Pinpoint the cell where the given text exists, returning its [X, Y] midpoint coordinate. 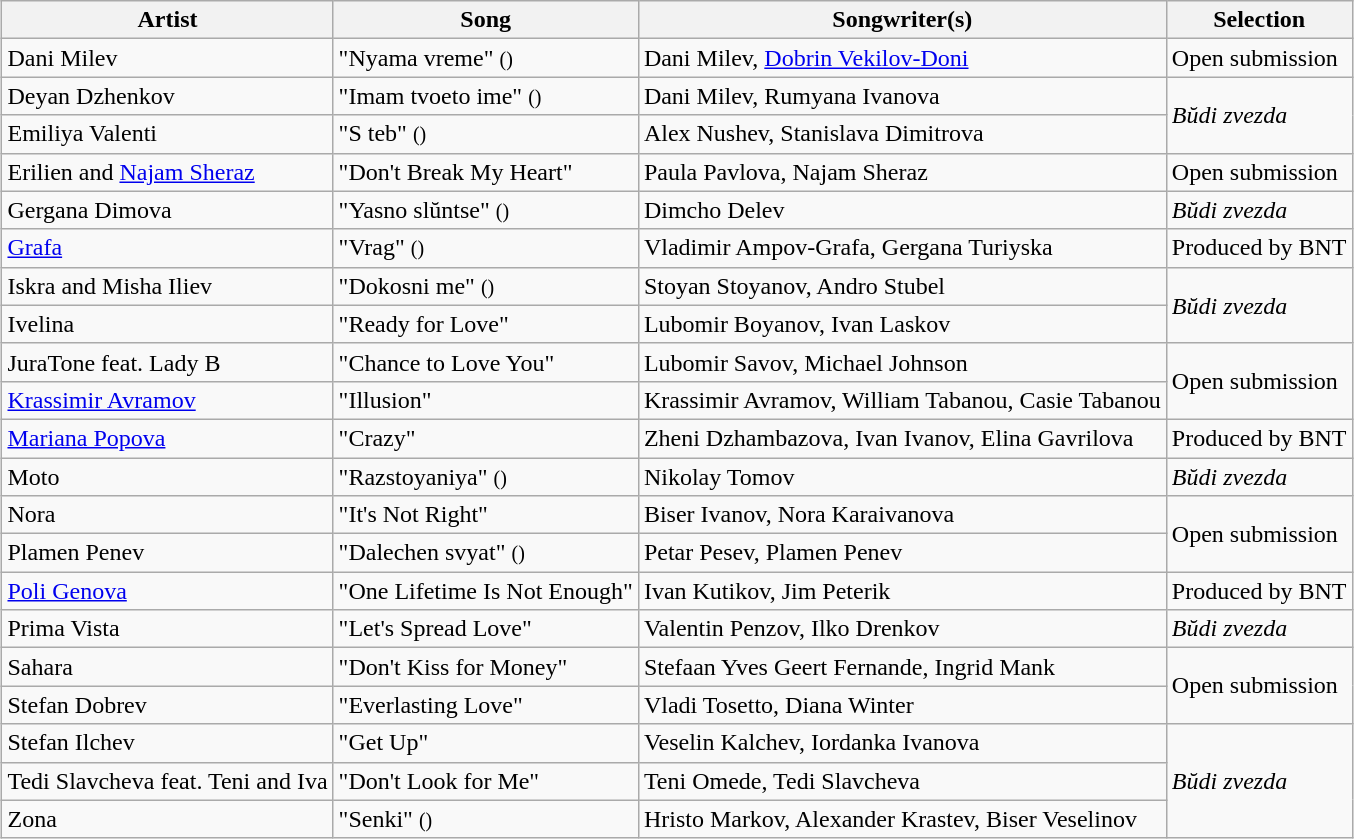
Iskra and Misha Iliev [168, 286]
Lubomir Boyanov, Ivan Laskov [902, 324]
Songwriter(s) [902, 20]
Emiliya Valenti [168, 134]
Hristo Markov, Alexander Krastev, Biser Veselinov [902, 819]
"Razstoyaniya" () [486, 477]
JuraTone feat. Lady B [168, 362]
"Dalechen svyat" () [486, 553]
Veselin Kalchev, Iordanka Ivanova [902, 743]
Poli Genova [168, 591]
Stefaan Yves Geert Fernande, Ingrid Mank [902, 667]
Artist [168, 20]
Moto [168, 477]
Petar Pesev, Plamen Penev [902, 553]
Paula Pavlova, Najam Sheraz [902, 172]
"Chance to Love You" [486, 362]
Sahara [168, 667]
Biser Ivanov, Nora Karaivanova [902, 515]
Teni Omede, Tedi Slavcheva [902, 781]
Nora [168, 515]
Stoyan Stoyanov, Andro Stubel [902, 286]
Erilien and Najam Sheraz [168, 172]
Alex Nushev, Stanislava Dimitrova [902, 134]
Deyan Dzhenkov [168, 96]
"Everlasting Love" [486, 705]
Tedi Slavcheva feat. Teni and Iva [168, 781]
Dani Milev, Dobrin Vekilov-Doni [902, 58]
"Senki" () [486, 819]
Dani Milev, Rumyana Ivanova [902, 96]
"Get Up" [486, 743]
Krassimir Avramov [168, 400]
"Let's Spread Love" [486, 629]
Nikolay Tomov [902, 477]
Zheni Dzhambazova, Ivan Ivanov, Elina Gavrilova [902, 438]
"One Lifetime Is Not Enough" [486, 591]
Dani Milev [168, 58]
Stefan Dobrev [168, 705]
"Crazy" [486, 438]
"Don't Look for Me" [486, 781]
Prima Vista [168, 629]
Zona [168, 819]
Grafa [168, 248]
"Vrag" () [486, 248]
Song [486, 20]
"Yasno slŭntse" () [486, 210]
"Don't Break My Heart" [486, 172]
Krassimir Avramov, William Tabanou, Casie Tabanou [902, 400]
"Nyama vreme" () [486, 58]
"Dokosni me" () [486, 286]
Ivan Kutikov, Jim Peterik [902, 591]
Vladimir Ampov-Grafa, Gergana Turiyska [902, 248]
"Don't Kiss for Money" [486, 667]
Gergana Dimova [168, 210]
Mariana Popova [168, 438]
"S teb" () [486, 134]
Vladi Tosetto, Diana Winter [902, 705]
Ivelina [168, 324]
"Imam tvoeto ime" () [486, 96]
Lubomir Savov, Michael Johnson [902, 362]
Dimcho Delev [902, 210]
Selection [1259, 20]
Plamen Penev [168, 553]
Valentin Penzov, Ilko Drenkov [902, 629]
"Illusion" [486, 400]
"It's Not Right" [486, 515]
Stefan Ilchev [168, 743]
"Ready for Love" [486, 324]
